Pinpoint the cell where the given text exists, returning its [X, Y] midpoint coordinate. 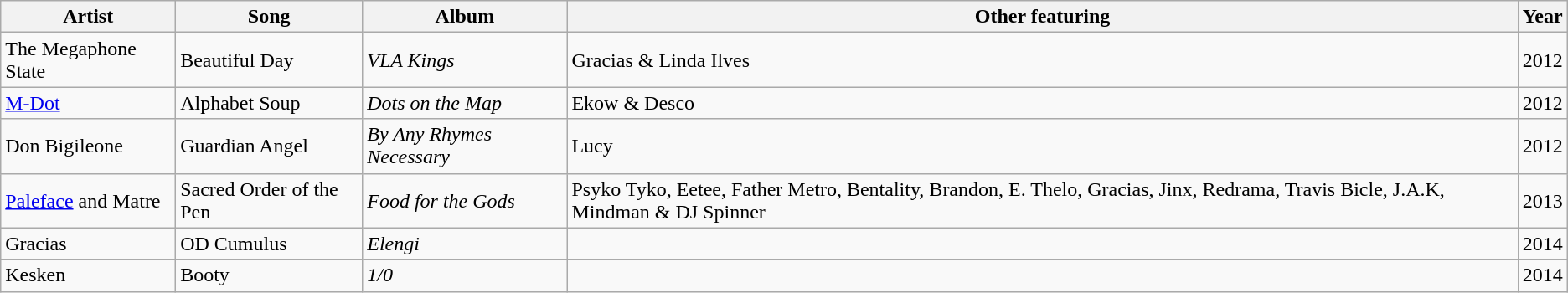
Elengi [465, 244]
Paleface and Matre [89, 201]
Kesken [89, 275]
Song [270, 17]
Ekow & Desco [1042, 103]
Psyko Tyko, Eetee, Father Metro, Bentality, Brandon, E. Thelo, Gracias, Jinx, Redrama, Travis Bicle, J.A.K, Mindman & DJ Spinner [1042, 201]
Guardian Angel [270, 146]
Sacred Order of the Pen [270, 201]
OD Cumulus [270, 244]
Food for the Gods [465, 201]
Don Bigileone [89, 146]
The Megaphone State [89, 60]
Gracias & Linda Ilves [1042, 60]
By Any Rhymes Necessary [465, 146]
Year [1543, 17]
1/0 [465, 275]
Artist [89, 17]
M-Dot [89, 103]
Album [465, 17]
Beautiful Day [270, 60]
Booty [270, 275]
VLA Kings [465, 60]
Dots on the Map [465, 103]
2013 [1543, 201]
Lucy [1042, 146]
Gracias [89, 244]
Other featuring [1042, 17]
Alphabet Soup [270, 103]
